Scan for the cell matching the given text and deliver its (X, Y) coordinate at center. 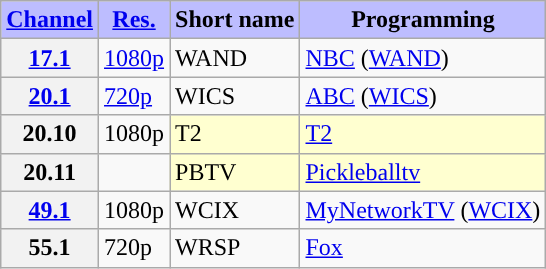
Pickleballtv (423, 172)
55.1 (50, 248)
20.10 (50, 134)
20.11 (50, 172)
Res. (134, 20)
Fox (423, 248)
Short name (235, 20)
WAND (235, 58)
WRSP (235, 248)
WCIX (235, 210)
17.1 (50, 58)
20.1 (50, 96)
NBC (WAND) (423, 58)
MyNetworkTV (WCIX) (423, 210)
WICS (235, 96)
Programming (423, 20)
PBTV (235, 172)
49.1 (50, 210)
Channel (50, 20)
ABC (WICS) (423, 96)
